Extract the [x, y] coordinate from the center of the cell holding the provided text.  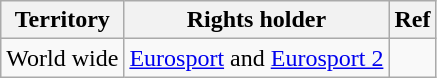
Eurosport and Eurosport 2 [256, 58]
Territory [62, 20]
Ref [412, 20]
World wide [62, 58]
Rights holder [256, 20]
